Identify which cell holds the provided text, then report its (x, y) central coordinate. 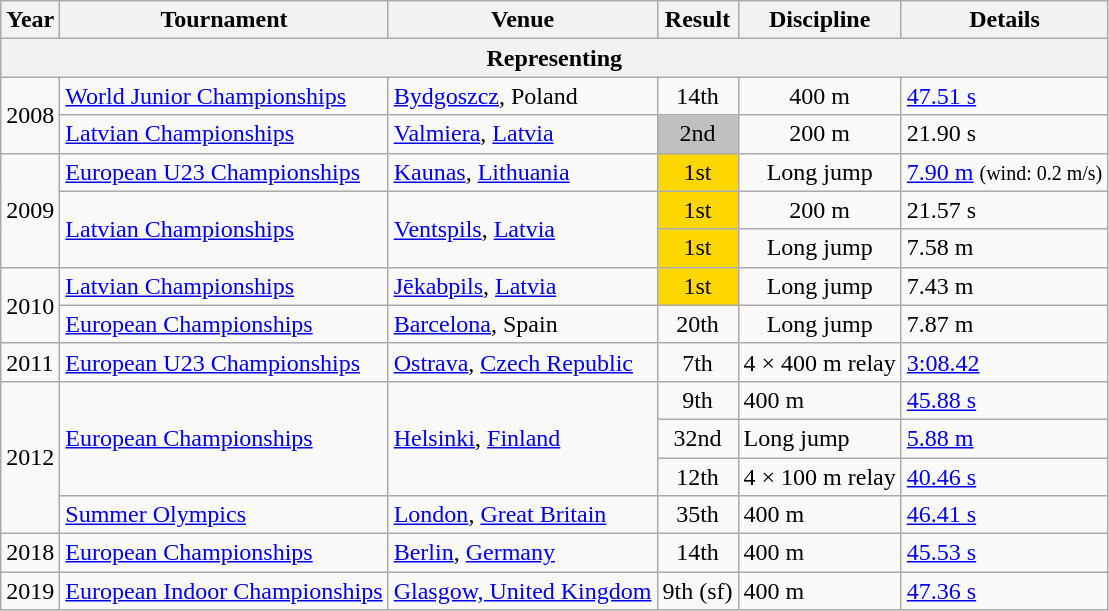
47.36 s (1004, 591)
2nd (698, 134)
35th (698, 515)
47.51 s (1004, 96)
Discipline (820, 20)
Bydgoszcz, Poland (522, 96)
Venue (522, 20)
40.46 s (1004, 477)
9th (698, 400)
2010 (30, 305)
Result (698, 20)
2012 (30, 457)
5.88 m (1004, 438)
7.90 m (wind: 0.2 m/s) (1004, 172)
9th (sf) (698, 591)
Helsinki, Finland (522, 438)
World Junior Championships (224, 96)
2018 (30, 553)
21.90 s (1004, 134)
2011 (30, 362)
12th (698, 477)
Jēkabpils, Latvia (522, 286)
4 × 400 m relay (820, 362)
Representing (554, 58)
Ostrava, Czech Republic (522, 362)
32nd (698, 438)
2008 (30, 115)
4 × 100 m relay (820, 477)
Barcelona, Spain (522, 324)
Glasgow, United Kingdom (522, 591)
Year (30, 20)
2009 (30, 210)
45.88 s (1004, 400)
London, Great Britain (522, 515)
Summer Olympics (224, 515)
3:08.42 (1004, 362)
20th (698, 324)
21.57 s (1004, 210)
7th (698, 362)
7.87 m (1004, 324)
Kaunas, Lithuania (522, 172)
7.43 m (1004, 286)
European Indoor Championships (224, 591)
Tournament (224, 20)
Berlin, Germany (522, 553)
45.53 s (1004, 553)
7.58 m (1004, 248)
Valmiera, Latvia (522, 134)
2019 (30, 591)
Details (1004, 20)
46.41 s (1004, 515)
Ventspils, Latvia (522, 229)
